Extract the [X, Y] coordinate from the center of the cell holding the provided text.  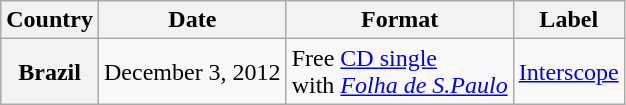
December 3, 2012 [192, 72]
Country [50, 20]
Brazil [50, 72]
Date [192, 20]
Interscope [568, 72]
Label [568, 20]
Free CD single with Folha de S.Paulo [400, 72]
Format [400, 20]
